Return the [X, Y] coordinate for the center point of the cell that contains the specified text.  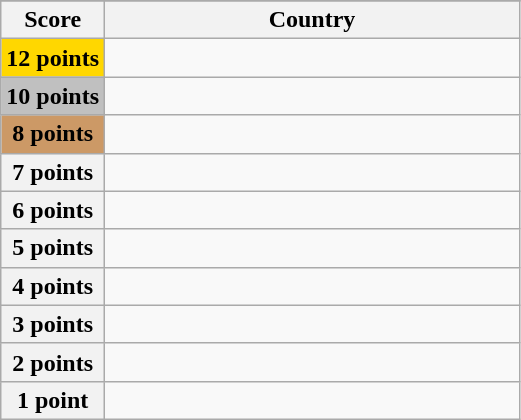
2 points [53, 362]
3 points [53, 324]
10 points [53, 96]
4 points [53, 286]
Country [312, 20]
7 points [53, 172]
Score [53, 20]
5 points [53, 248]
8 points [53, 134]
1 point [53, 400]
6 points [53, 210]
12 points [53, 58]
